Locate the cell with the specified text and output its (x, y) center coordinate. 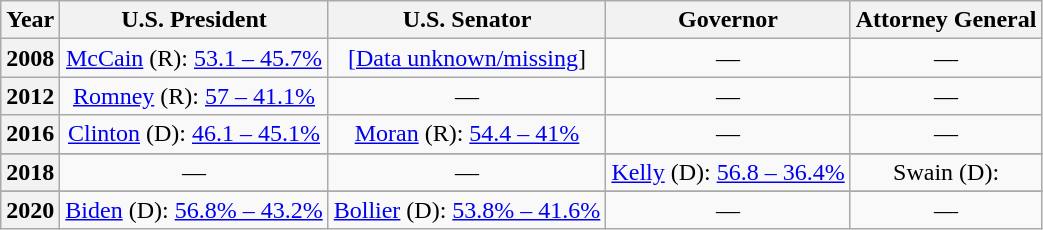
U.S. President (194, 20)
Year (30, 20)
Attorney General (946, 20)
McCain (R): 53.1 – 45.7% (194, 58)
U.S. Senator (467, 20)
Swain (D): (946, 172)
Moran (R): 54.4 – 41% (467, 134)
[Data unknown/missing] (467, 58)
2020 (30, 210)
Bollier (D): 53.8% – 41.6% (467, 210)
Biden (D): 56.8% – 43.2% (194, 210)
2018 (30, 172)
Clinton (D): 46.1 – 45.1% (194, 134)
Romney (R): 57 – 41.1% (194, 96)
Governor (728, 20)
2012 (30, 96)
2008 (30, 58)
2016 (30, 134)
Kelly (D): 56.8 – 36.4% (728, 172)
